Determine the (X, Y) coordinate at the center of the cell enclosing the given text.  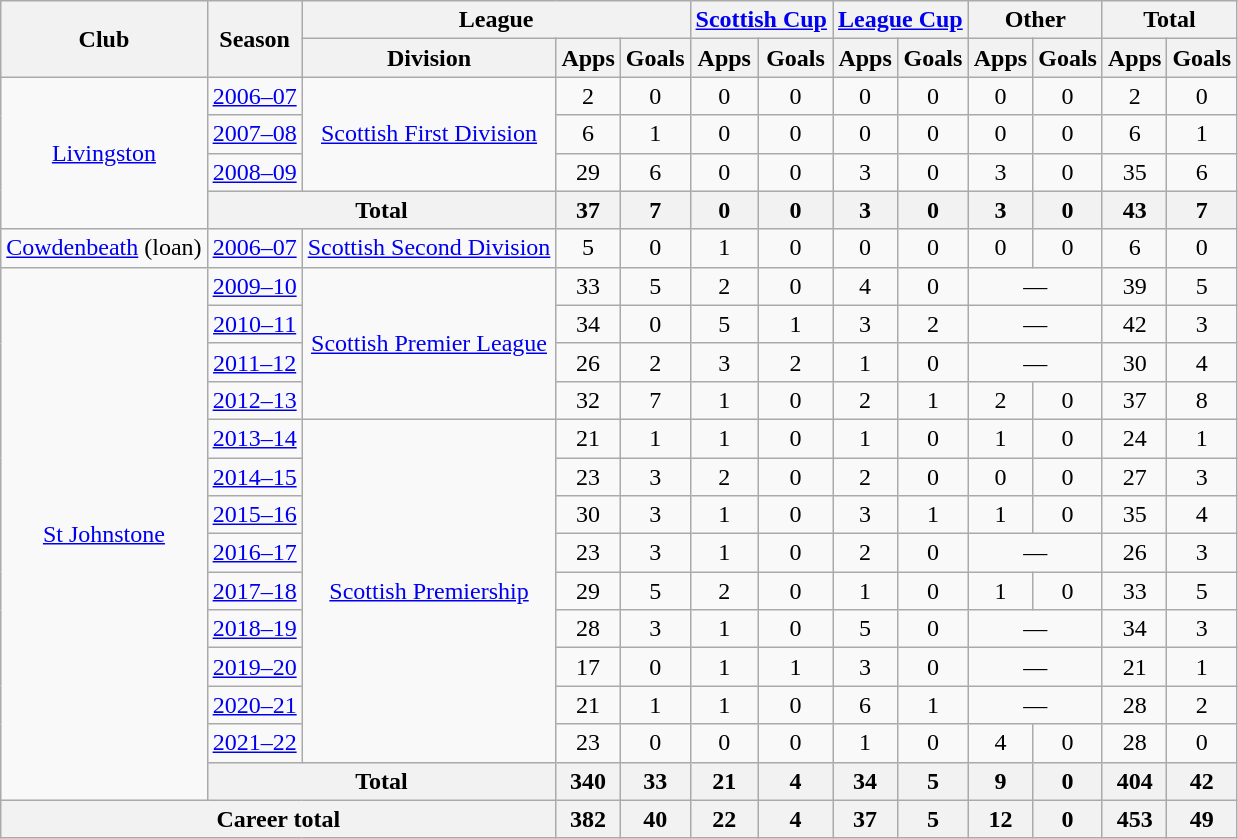
340 (588, 781)
Scottish Second Division (429, 248)
453 (1134, 819)
49 (1202, 819)
2007–08 (254, 134)
2021–22 (254, 743)
404 (1134, 781)
12 (1000, 819)
2016–17 (254, 553)
382 (588, 819)
8 (1202, 400)
2018–19 (254, 629)
League (496, 20)
2014–15 (254, 477)
2012–13 (254, 400)
2008–09 (254, 172)
Division (429, 58)
9 (1000, 781)
2020–21 (254, 705)
Scottish Premier League (429, 343)
Livingston (104, 153)
40 (655, 819)
2010–11 (254, 324)
Scottish First Division (429, 134)
2015–16 (254, 515)
2017–18 (254, 591)
Scottish Premiership (429, 590)
Scottish Cup (761, 20)
2013–14 (254, 438)
2009–10 (254, 286)
17 (588, 667)
Cowdenbeath (loan) (104, 248)
St Johnstone (104, 534)
24 (1134, 438)
Career total (278, 819)
2019–20 (254, 667)
Season (254, 39)
League Cup (900, 20)
Other (1035, 20)
Club (104, 39)
32 (588, 400)
22 (724, 819)
39 (1134, 286)
2011–12 (254, 362)
27 (1134, 477)
43 (1134, 210)
